Return the [x, y] coordinate for the center point of the cell that contains the specified text.  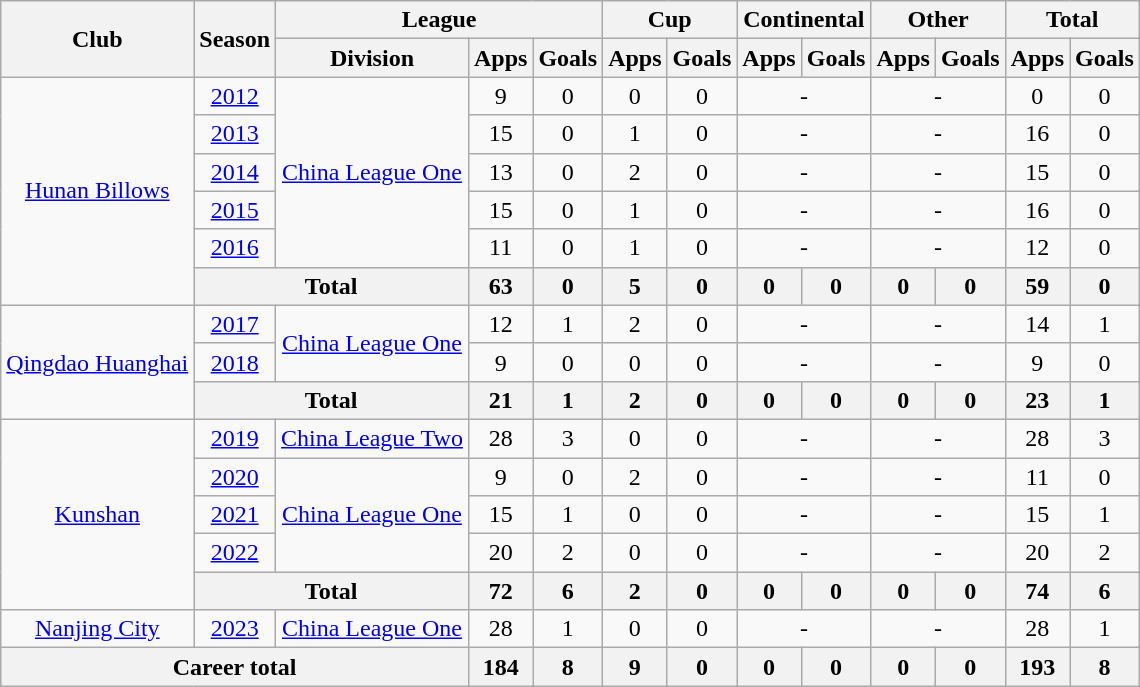
Qingdao Huanghai [98, 362]
2019 [235, 438]
59 [1037, 286]
2023 [235, 629]
2022 [235, 553]
5 [635, 286]
74 [1037, 591]
72 [500, 591]
23 [1037, 400]
2016 [235, 248]
Other [938, 20]
2013 [235, 134]
League [440, 20]
63 [500, 286]
Hunan Billows [98, 191]
2017 [235, 324]
Cup [670, 20]
Continental [804, 20]
China League Two [372, 438]
Nanjing City [98, 629]
2015 [235, 210]
2021 [235, 515]
2012 [235, 96]
Career total [235, 667]
193 [1037, 667]
Club [98, 39]
2020 [235, 477]
Kunshan [98, 514]
21 [500, 400]
Season [235, 39]
184 [500, 667]
Division [372, 58]
2014 [235, 172]
2018 [235, 362]
13 [500, 172]
14 [1037, 324]
